Determine the [x, y] coordinate at the center of the cell enclosing the given text.  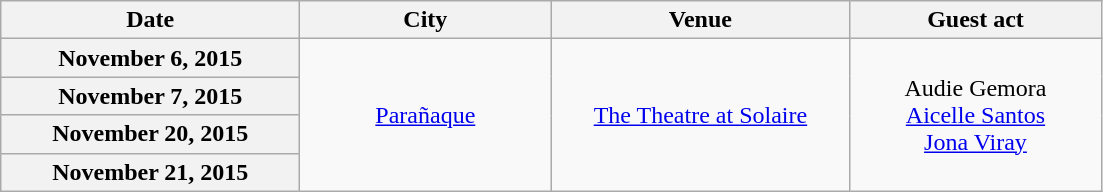
Parañaque [426, 115]
Audie GemoraAicelle SantosJona Viray [976, 115]
City [426, 20]
Date [150, 20]
The Theatre at Solaire [700, 115]
Venue [700, 20]
Guest act [976, 20]
November 7, 2015 [150, 96]
November 6, 2015 [150, 58]
November 21, 2015 [150, 172]
November 20, 2015 [150, 134]
